Capture the cell that displays the provided text and extract its [X, Y] central coordinate. 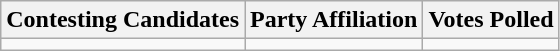
Votes Polled [491, 20]
Contesting Candidates [123, 20]
Party Affiliation [334, 20]
